Search for the cell housing the specified text and yield its (x, y) center coordinate. 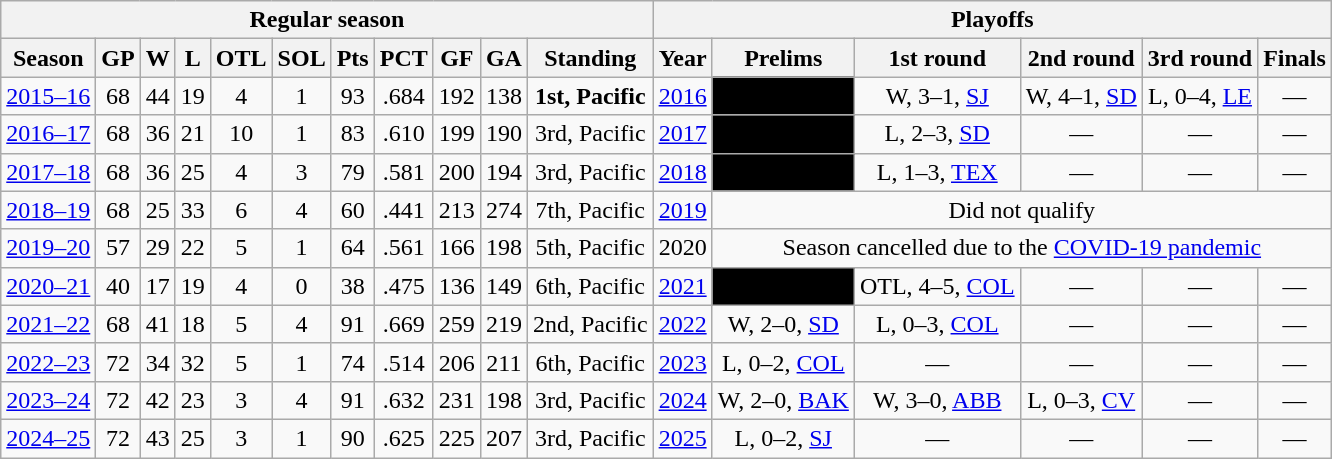
GA (504, 58)
6 (241, 210)
2019 (682, 210)
136 (456, 286)
.610 (404, 134)
.561 (404, 248)
2018 (682, 172)
W, 2–0, BAK (783, 400)
10 (241, 134)
2016 (682, 96)
SOL (302, 58)
74 (352, 362)
166 (456, 248)
2025 (682, 438)
211 (504, 362)
23 (192, 400)
213 (456, 210)
57 (118, 248)
Regular season (327, 20)
1st, Pacific (590, 96)
34 (158, 362)
83 (352, 134)
32 (192, 362)
L, 1–3, TEX (937, 172)
L, 0–2, COL (783, 362)
225 (456, 438)
Season (48, 58)
Did not qualify (1022, 210)
138 (504, 96)
2020–21 (48, 286)
2023–24 (48, 400)
5th, Pacific (590, 248)
2023 (682, 362)
Pts (352, 58)
33 (192, 210)
206 (456, 362)
274 (504, 210)
60 (352, 210)
2021–22 (48, 324)
OTL (241, 58)
.514 (404, 362)
0 (302, 286)
194 (504, 172)
90 (352, 438)
29 (158, 248)
207 (504, 438)
L, 0–4, LE (1200, 96)
OTL, 4–5, COL (937, 286)
231 (456, 400)
Year (682, 58)
Finals (1295, 58)
L, 2–3, SD (937, 134)
21 (192, 134)
38 (352, 286)
3rd round (1200, 58)
192 (456, 96)
2017 (682, 134)
.441 (404, 210)
2022–23 (48, 362)
L, 0–3, CV (1081, 400)
219 (504, 324)
GP (118, 58)
1st round (937, 58)
44 (158, 96)
L (192, 58)
W, 4–1, SD (1081, 96)
.475 (404, 286)
W, 2–0, SD (783, 324)
64 (352, 248)
42 (158, 400)
2024–25 (48, 438)
79 (352, 172)
2017–18 (48, 172)
.669 (404, 324)
Standing (590, 58)
2nd round (1081, 58)
43 (158, 438)
.581 (404, 172)
190 (504, 134)
L, 0–3, COL (937, 324)
200 (456, 172)
GF (456, 58)
93 (352, 96)
2019–20 (48, 248)
.684 (404, 96)
259 (456, 324)
199 (456, 134)
.625 (404, 438)
.632 (404, 400)
Season cancelled due to the COVID-19 pandemic (1022, 248)
17 (158, 286)
2016–17 (48, 134)
2024 (682, 400)
PCT (404, 58)
W (158, 58)
2020 (682, 248)
40 (118, 286)
2nd, Pacific (590, 324)
2021 (682, 286)
2018–19 (48, 210)
2015–16 (48, 96)
W, 3–1, SJ (937, 96)
Prelims (783, 58)
7th, Pacific (590, 210)
22 (192, 248)
L, 0–2, SJ (783, 438)
149 (504, 286)
W, 3–0, ABB (937, 400)
2022 (682, 324)
18 (192, 324)
41 (158, 324)
Playoffs (992, 20)
